Pinpoint the cell where the given text exists, returning its (X, Y) midpoint coordinate. 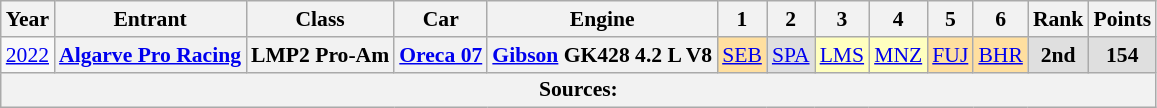
2nd (1058, 55)
Points (1122, 19)
3 (842, 19)
Entrant (150, 19)
5 (950, 19)
Oreca 07 (440, 55)
FUJ (950, 55)
MNZ (898, 55)
Gibson GK428 4.2 L V8 (602, 55)
Sources: (578, 90)
Algarve Pro Racing (150, 55)
2 (791, 19)
1 (742, 19)
LMP2 Pro-Am (320, 55)
Year (28, 19)
154 (1122, 55)
2022 (28, 55)
Engine (602, 19)
Class (320, 19)
4 (898, 19)
6 (1000, 19)
SPA (791, 55)
LMS (842, 55)
Rank (1058, 19)
Car (440, 19)
BHR (1000, 55)
SEB (742, 55)
